From the cell containing the given text, extract its center point as [X, Y] coordinate. 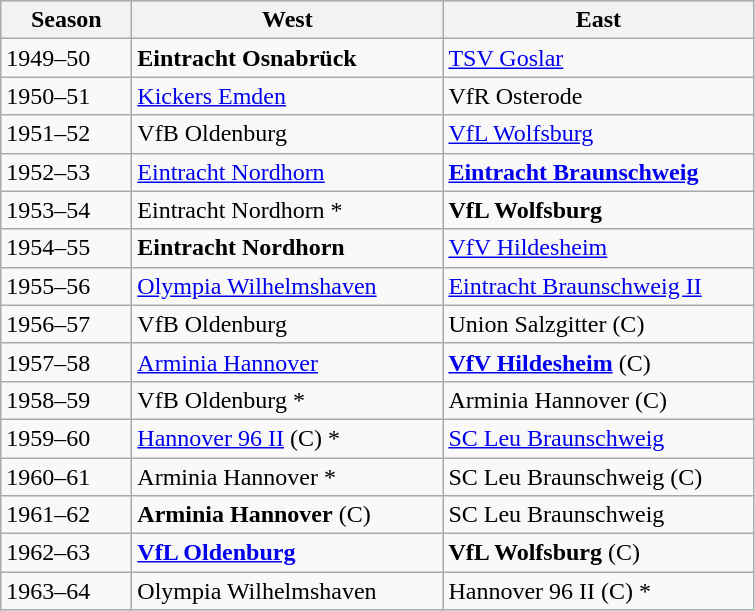
East [598, 20]
1951–52 [66, 134]
1957–58 [66, 362]
VfL Oldenburg [288, 553]
VfL Wolfsburg (C) [598, 553]
Season [66, 20]
SC Leu Braunschweig (C) [598, 477]
1956–57 [66, 324]
Arminia Hannover [288, 362]
Union Salzgitter (C) [598, 324]
1960–61 [66, 477]
VfR Osterode [598, 96]
1953–54 [66, 210]
TSV Goslar [598, 58]
Eintracht Osnabrück [288, 58]
1961–62 [66, 515]
1962–63 [66, 553]
Arminia Hannover * [288, 477]
1949–50 [66, 58]
VfV Hildesheim (C) [598, 362]
Eintracht Braunschweig II [598, 286]
1958–59 [66, 400]
West [288, 20]
Eintracht Nordhorn * [288, 210]
Eintracht Braunschweig [598, 172]
1954–55 [66, 248]
Kickers Emden [288, 96]
VfV Hildesheim [598, 248]
1955–56 [66, 286]
1952–53 [66, 172]
1963–64 [66, 591]
VfB Oldenburg * [288, 400]
1959–60 [66, 438]
1950–51 [66, 96]
